Provide the (X, Y) coordinate of the cell's center where the given text is located.  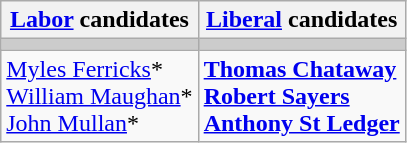
Liberal candidates (302, 20)
Thomas ChatawayRobert SayersAnthony St Ledger (302, 96)
Myles Ferricks*William Maughan*John Mullan* (100, 96)
Labor candidates (100, 20)
